Extract the (x, y) coordinate from the center of the cell holding the provided text.  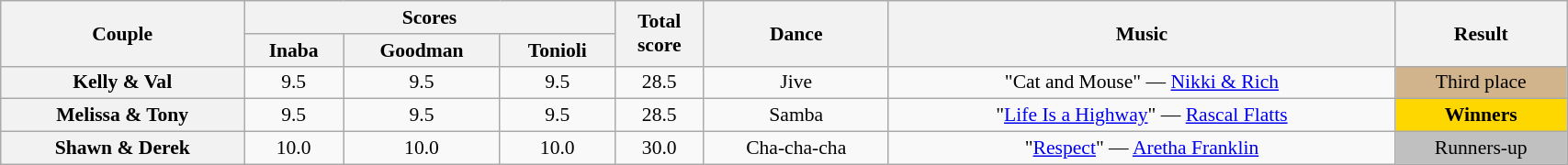
"Cat and Mouse" — Nikki & Rich (1142, 82)
Totalscore (660, 33)
"Life Is a Highway" — Rascal Flatts (1142, 115)
Shawn & Derek (123, 148)
Scores (430, 17)
Winners (1481, 115)
Music (1142, 33)
Goodman (423, 50)
30.0 (660, 148)
Runners-up (1481, 148)
Tonioli (557, 50)
Jive (795, 82)
Couple (123, 33)
Samba (795, 115)
Cha-cha-cha (795, 148)
Melissa & Tony (123, 115)
Dance (795, 33)
Inaba (294, 50)
"Respect" — Aretha Franklin (1142, 148)
Kelly & Val (123, 82)
Result (1481, 33)
Third place (1481, 82)
